From the cell containing the given text, extract its center point as (X, Y) coordinate. 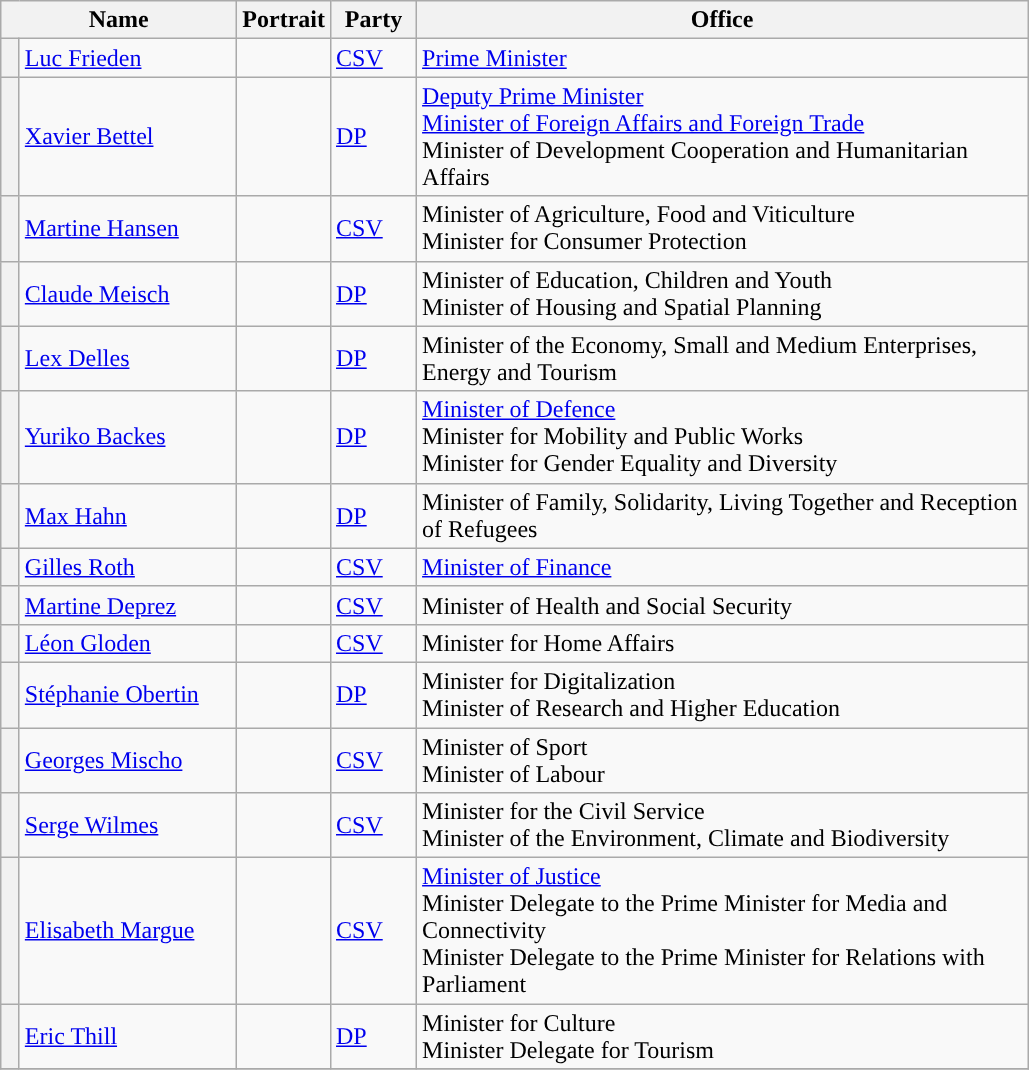
Claude Meisch (128, 294)
Office (722, 20)
Gilles Roth (128, 567)
Eric Thill (128, 1036)
Minister of Education, Children and YouthMinister of Housing and Spatial Planning (722, 294)
Portrait (284, 20)
Prime Minister (722, 58)
Luc Frieden (128, 58)
Yuriko Backes (128, 437)
Max Hahn (128, 516)
Stéphanie Obertin (128, 694)
Minister for Digitalization Minister of Research and Higher Education (722, 694)
Deputy Prime Minister Minister of Foreign Affairs and Foreign TradeMinister of Development Cooperation and Humanitarian Affairs (722, 136)
Name (119, 20)
Minister of the Economy, Small and Medium Enterprises, Energy and Tourism (722, 358)
Martine Deprez (128, 605)
Minister of Health and Social Security (722, 605)
Minister for CultureMinister Delegate for Tourism (722, 1036)
Minister for Home Affairs (722, 643)
Minister of Finance (722, 567)
Minister of Defence Minister for Mobility and Public Works Minister for Gender Equality and Diversity (722, 437)
Minister of Family, Solidarity, Living Together and Reception of Refugees (722, 516)
Minister for the Civil Service Minister of the Environment, Climate and Biodiversity (722, 826)
Elisabeth Margue (128, 931)
Minister of Agriculture, Food and ViticultureMinister for Consumer Protection (722, 228)
Léon Gloden (128, 643)
Minister of SportMinister of Labour (722, 760)
Georges Mischo (128, 760)
Lex Delles (128, 358)
Martine Hansen (128, 228)
Xavier Bettel (128, 136)
Party (373, 20)
Serge Wilmes (128, 826)
